Return (X, Y) of the center of cell containing provided text 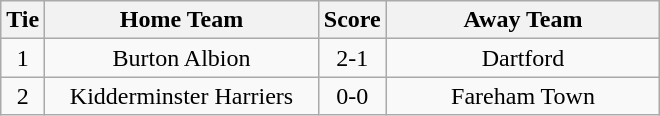
Dartford (523, 58)
Burton Albion (182, 58)
Home Team (182, 20)
Score (352, 20)
2-1 (352, 58)
1 (23, 58)
Tie (23, 20)
Away Team (523, 20)
0-0 (352, 96)
Fareham Town (523, 96)
Kidderminster Harriers (182, 96)
2 (23, 96)
